Provide the [X, Y] coordinate of the cell's center where the given text is located.  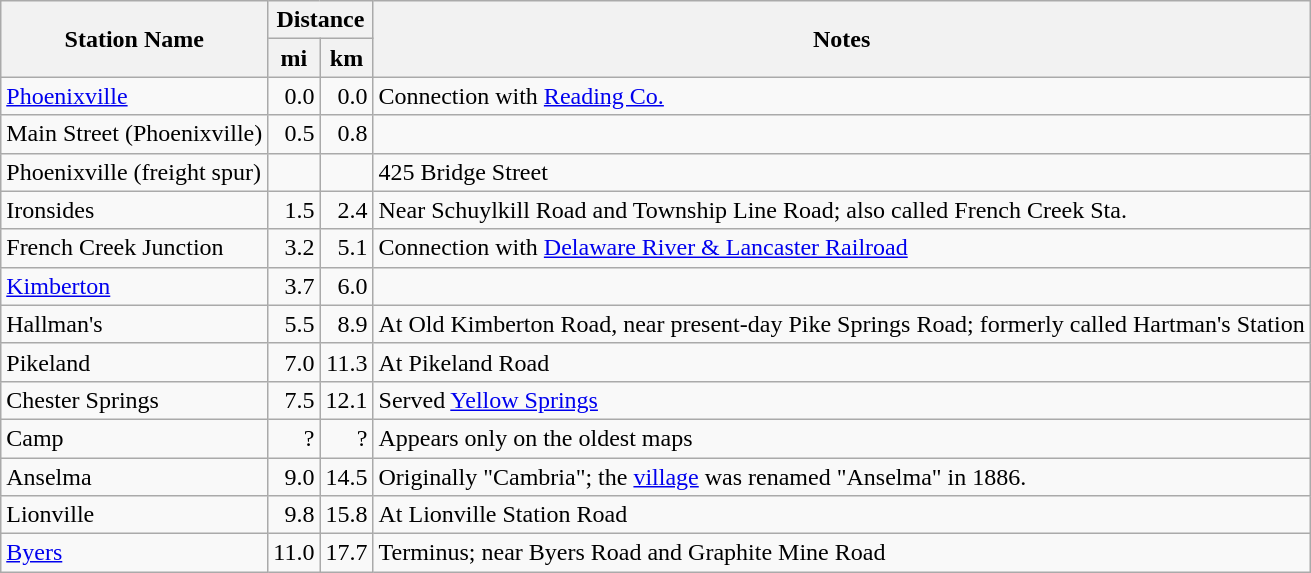
Camp [134, 438]
Near Schuylkill Road and Township Line Road; also called French Creek Sta. [842, 210]
At Pikeland Road [842, 362]
French Creek Junction [134, 248]
At Old Kimberton Road, near present-day Pike Springs Road; formerly called Hartman's Station [842, 324]
1.5 [294, 210]
Station Name [134, 39]
11.3 [346, 362]
Distance [320, 20]
6.0 [346, 286]
11.0 [294, 553]
17.7 [346, 553]
Phoenixville [134, 96]
5.5 [294, 324]
Notes [842, 39]
9.0 [294, 477]
Phoenixville (freight spur) [134, 172]
Pikeland [134, 362]
Appears only on the oldest maps [842, 438]
3.7 [294, 286]
Anselma [134, 477]
5.1 [346, 248]
Ironsides [134, 210]
12.1 [346, 400]
Connection with Reading Co. [842, 96]
Served Yellow Springs [842, 400]
425 Bridge Street [842, 172]
3.2 [294, 248]
8.9 [346, 324]
14.5 [346, 477]
7.5 [294, 400]
2.4 [346, 210]
Terminus; near Byers Road and Graphite Mine Road [842, 553]
Hallman's [134, 324]
mi [294, 58]
Originally "Cambria"; the village was renamed "Anselma" in 1886. [842, 477]
Lionville [134, 515]
7.0 [294, 362]
Connection with Delaware River & Lancaster Railroad [842, 248]
9.8 [294, 515]
Main Street (Phoenixville) [134, 134]
km [346, 58]
0.8 [346, 134]
Kimberton [134, 286]
At Lionville Station Road [842, 515]
Chester Springs [134, 400]
Byers [134, 553]
15.8 [346, 515]
0.5 [294, 134]
